From the cell containing the given text, extract its center point as (x, y) coordinate. 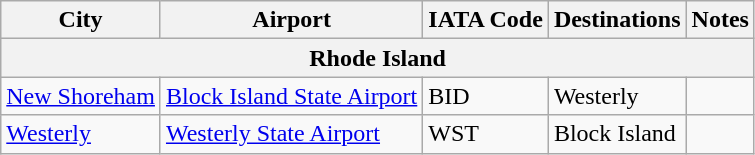
Rhode Island (378, 58)
IATA Code (486, 20)
Block Island (617, 134)
Block Island State Airport (291, 96)
WST (486, 134)
BID (486, 96)
Notes (720, 20)
Westerly State Airport (291, 134)
New Shoreham (81, 96)
Airport (291, 20)
City (81, 20)
Destinations (617, 20)
